Identify which cell holds the provided text, then report its (X, Y) central coordinate. 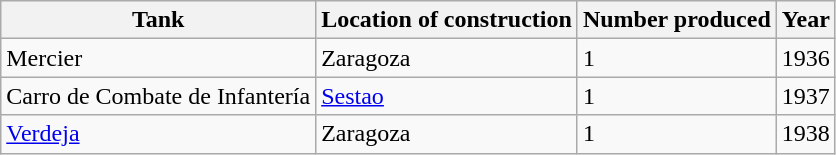
Tank (158, 20)
Year (806, 20)
Number produced (676, 20)
Location of construction (447, 20)
Mercier (158, 58)
Carro de Combate de Infantería (158, 96)
1938 (806, 134)
1937 (806, 96)
Sestao (447, 96)
Verdeja (158, 134)
1936 (806, 58)
